Find where the given text appears and provide that cell's center as (X, Y) coordinate. 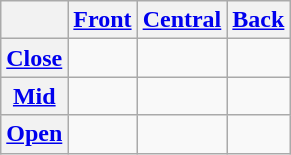
Open (34, 134)
Central (182, 20)
Close (34, 58)
Back (258, 20)
Mid (34, 96)
Front (102, 20)
